Search for the cell housing the specified text and yield its (x, y) center coordinate. 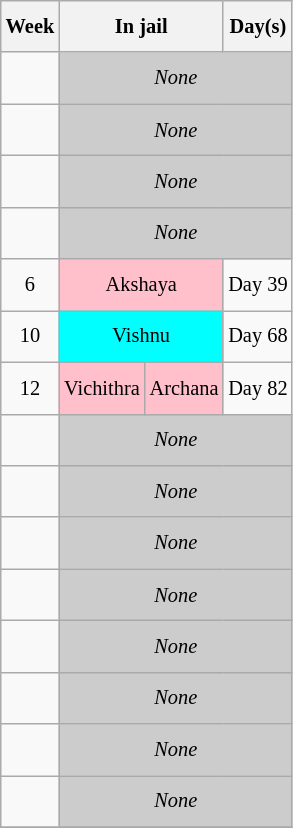
Week (30, 26)
Vichithra (102, 388)
Day 39 (258, 285)
Akshaya (141, 285)
12 (30, 388)
Day(s) (258, 26)
10 (30, 336)
Vishnu (141, 336)
In jail (141, 26)
6 (30, 285)
Day 68 (258, 336)
Day 82 (258, 388)
Archana (184, 388)
